Pinpoint the cell where the given text exists, returning its [X, Y] midpoint coordinate. 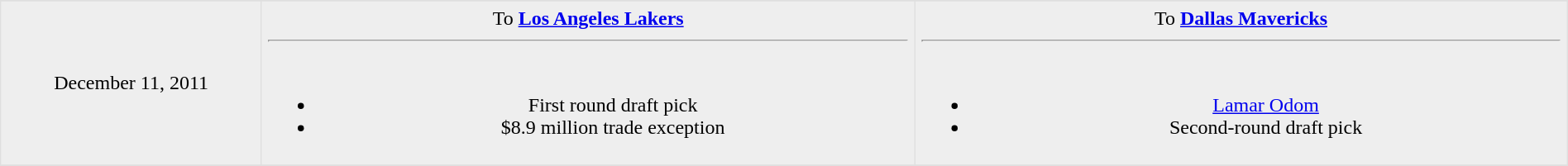
To Dallas MavericksLamar OdomSecond-round draft pick [1241, 83]
December 11, 2011 [131, 83]
To Los Angeles LakersFirst round draft pick$8.9 million trade exception [587, 83]
